Scan for the cell matching the given text and deliver its [X, Y] coordinate at center. 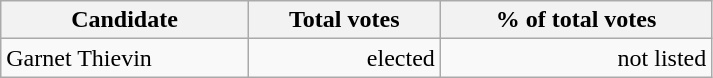
Garnet Thievin [125, 58]
not listed [576, 58]
Candidate [125, 20]
elected [344, 58]
Total votes [344, 20]
% of total votes [576, 20]
